Identify which cell holds the provided text, then report its [X, Y] central coordinate. 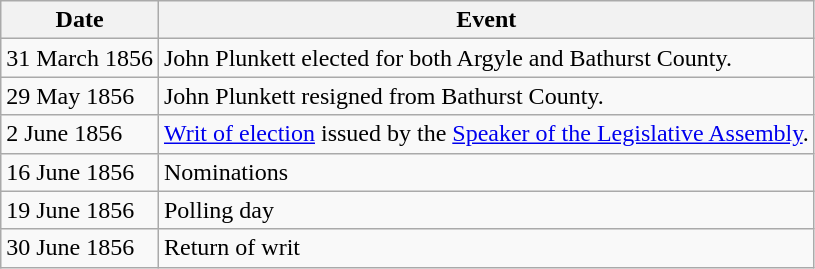
31 March 1856 [80, 58]
16 June 1856 [80, 172]
Writ of election issued by the Speaker of the Legislative Assembly. [486, 134]
Nominations [486, 172]
Date [80, 20]
Event [486, 20]
Return of writ [486, 248]
Polling day [486, 210]
19 June 1856 [80, 210]
John Plunkett resigned from Bathurst County. [486, 96]
29 May 1856 [80, 96]
2 June 1856 [80, 134]
30 June 1856 [80, 248]
John Plunkett elected for both Argyle and Bathurst County. [486, 58]
